Search for the cell housing the specified text and yield its [X, Y] center coordinate. 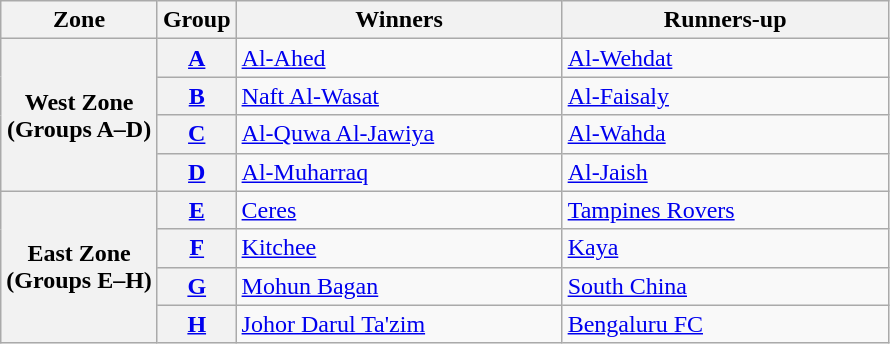
West Zone(Groups A–D) [80, 115]
Mohun Bagan [399, 286]
D [196, 172]
F [196, 248]
Winners [399, 20]
South China [725, 286]
G [196, 286]
B [196, 96]
Johor Darul Ta'zim [399, 324]
Kitchee [399, 248]
Al-Wehdat [725, 58]
E [196, 210]
Al-Faisaly [725, 96]
Naft Al-Wasat [399, 96]
Al-Wahda [725, 134]
Al-Jaish [725, 172]
Al-Ahed [399, 58]
A [196, 58]
Zone [80, 20]
H [196, 324]
Ceres [399, 210]
Al-Muharraq [399, 172]
C [196, 134]
Group [196, 20]
Al-Quwa Al-Jawiya [399, 134]
Bengaluru FC [725, 324]
Kaya [725, 248]
Runners-up [725, 20]
Tampines Rovers [725, 210]
East Zone(Groups E–H) [80, 267]
